Scan for the cell matching the given text and deliver its [X, Y] coordinate at center. 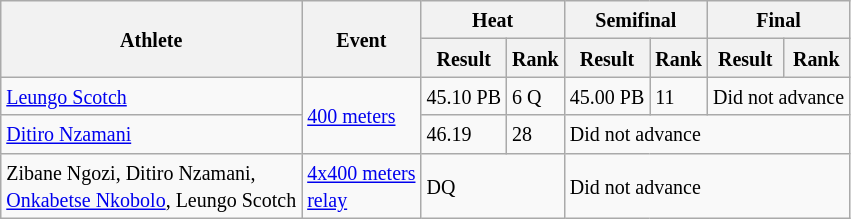
Event [362, 39]
28 [536, 134]
11 [679, 96]
46.19 [464, 134]
Semifinal [636, 20]
Zibane Ngozi, Ditiro Nzamani,Onkabetse Nkobolo, Leungo Scotch [152, 186]
Heat [492, 20]
45.10 PB [464, 96]
Final [779, 20]
4x400 metersrelay [362, 186]
DQ [492, 186]
Athlete [152, 39]
Ditiro Nzamani [152, 134]
400 meters [362, 115]
45.00 PB [607, 96]
6 Q [536, 96]
Leungo Scotch [152, 96]
